Return [X, Y] of the center of cell containing provided text 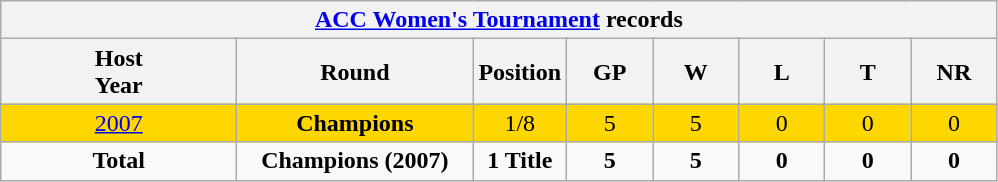
L [782, 72]
1 Title [520, 161]
W [696, 72]
Champions (2007) [355, 161]
NR [954, 72]
Total [119, 161]
T [868, 72]
2007 [119, 123]
Champions [355, 123]
GP [610, 72]
HostYear [119, 72]
1/8 [520, 123]
Position [520, 72]
Round [355, 72]
ACC Women's Tournament records [499, 20]
